Provide the (X, Y) coordinate of the cell's center where the given text is located.  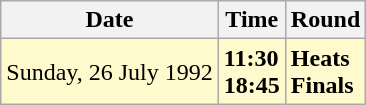
Time (252, 20)
Sunday, 26 July 1992 (110, 72)
11:3018:45 (252, 72)
Round (325, 20)
HeatsFinals (325, 72)
Date (110, 20)
